For the text-containing cell, return its midpoint in (X, Y) coordinate format. 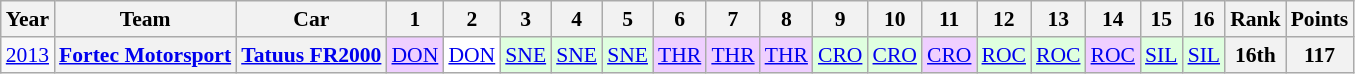
Points (1320, 19)
16th (1256, 55)
15 (1162, 19)
3 (526, 19)
Car (311, 19)
4 (576, 19)
117 (1320, 55)
1 (414, 19)
8 (786, 19)
Team (145, 19)
11 (950, 19)
7 (732, 19)
6 (680, 19)
12 (1004, 19)
Fortec Motorsport (145, 55)
Tatuus FR2000 (311, 55)
10 (894, 19)
5 (628, 19)
16 (1204, 19)
13 (1058, 19)
Rank (1256, 19)
Year (28, 19)
14 (1114, 19)
2013 (28, 55)
2 (472, 19)
9 (840, 19)
